Locate the cell with the specified text and output its (x, y) center coordinate. 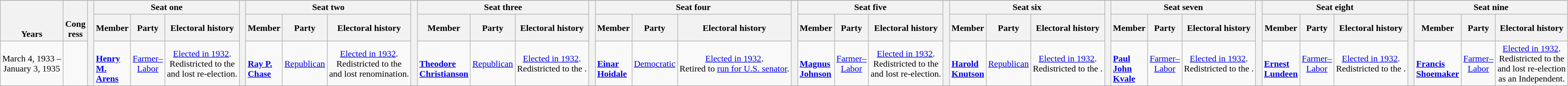
Elected in 1932.Retired to run for U.S. senator. (734, 63)
Harold Knutson (968, 63)
Magnus Johnson (816, 63)
Years (32, 21)
Seat one (166, 7)
March 4, 1933 – January 3, 1935 (32, 63)
Paul John Kvale (1129, 63)
Seat three (504, 7)
Ernest Lundeen (1281, 63)
Seat eight (1335, 7)
Democratic (655, 63)
Ray P. Chase (264, 63)
Seat two (329, 7)
Henry M. Arens (112, 63)
Congress (75, 21)
Seat five (870, 7)
Seat nine (1491, 7)
Theodore Christianson (444, 63)
Elected in 1932.Redistricted to the and lost renomination. (369, 63)
Seat six (1027, 7)
Seat four (693, 7)
Elected in 1932.Redistricted to the and lost re-election as an Independent. (1531, 63)
Francis Shoemaker (1438, 63)
Seat seven (1183, 7)
Einar Hoidale (613, 63)
